Find where the given text appears and provide that cell's center as (x, y) coordinate. 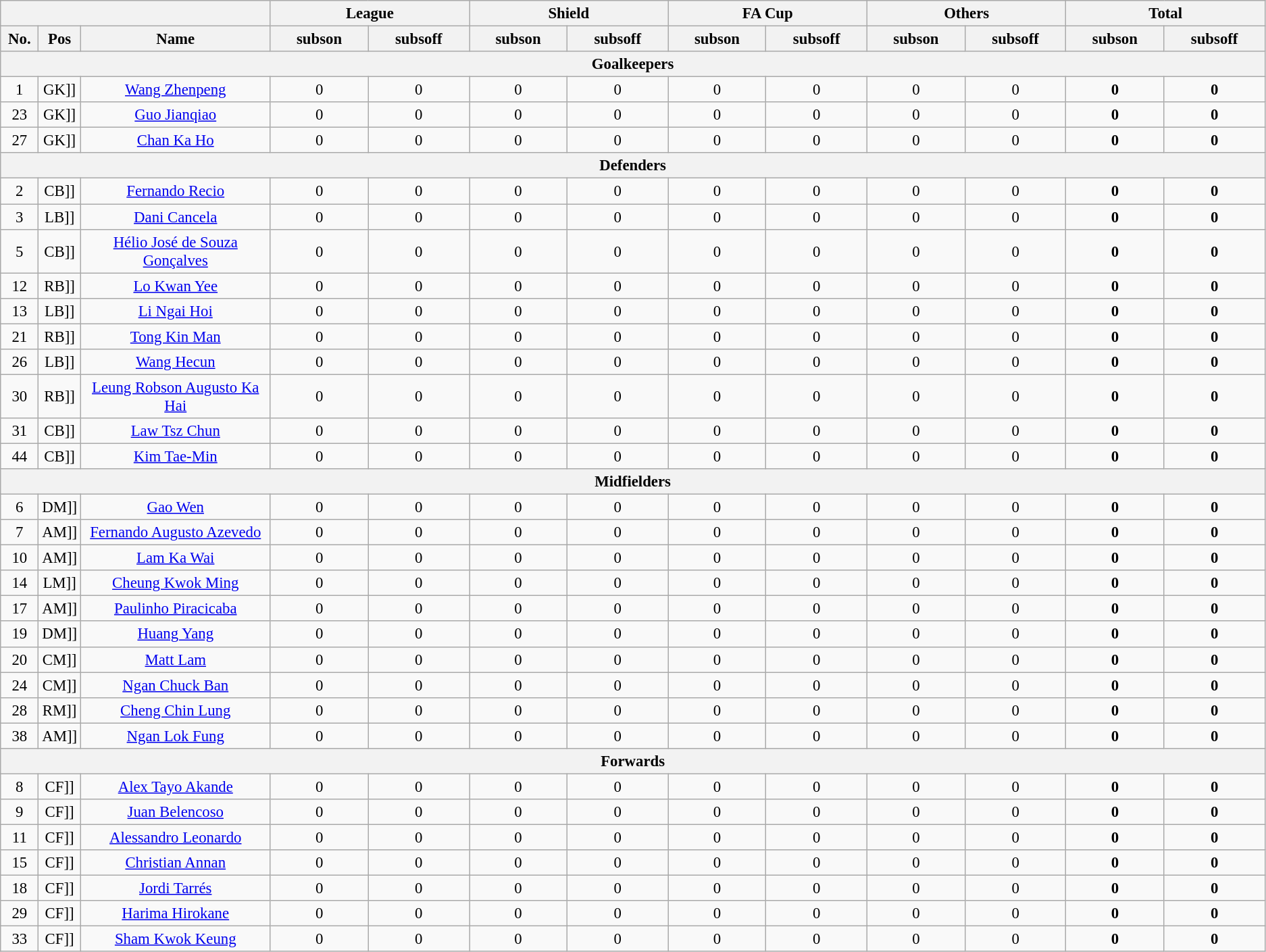
Name (176, 39)
League (370, 14)
Lo Kwan Yee (176, 286)
31 (20, 431)
Wang Zhenpeng (176, 90)
44 (20, 456)
Gao Wen (176, 507)
23 (20, 115)
26 (20, 362)
20 (20, 659)
Jordi Tarrés (176, 888)
24 (20, 685)
Chan Ka Ho (176, 141)
5 (20, 251)
Defenders (633, 166)
12 (20, 286)
Shield (569, 14)
Wang Hecun (176, 362)
Ngan Lok Fung (176, 736)
Leung Robson Augusto Ka Hai (176, 396)
10 (20, 558)
Pos (59, 39)
15 (20, 863)
Dani Cancela (176, 217)
28 (20, 710)
RM]] (59, 710)
33 (20, 939)
Others (966, 14)
Cheng Chin Lung (176, 710)
FA Cup (767, 14)
9 (20, 812)
29 (20, 913)
30 (20, 396)
Forwards (633, 761)
Guo Jianqiao (176, 115)
Cheung Kwok Ming (176, 583)
Law Tsz Chun (176, 431)
Sham Kwok Keung (176, 939)
Christian Annan (176, 863)
Ngan Chuck Ban (176, 685)
Tong Kin Man (176, 336)
Matt Lam (176, 659)
Hélio José de Souza Gonçalves (176, 251)
1 (20, 90)
No. (20, 39)
Midfielders (633, 482)
27 (20, 141)
19 (20, 634)
38 (20, 736)
Alessandro Leonardo (176, 837)
2 (20, 191)
8 (20, 786)
Harima Hirokane (176, 913)
LM]] (59, 583)
Fernando Augusto Azevedo (176, 532)
Li Ngai Hoi (176, 311)
Huang Yang (176, 634)
7 (20, 532)
Fernando Recio (176, 191)
Juan Belencoso (176, 812)
13 (20, 311)
Paulinho Piracicaba (176, 609)
17 (20, 609)
Lam Ka Wai (176, 558)
14 (20, 583)
18 (20, 888)
Goalkeepers (633, 64)
Kim Tae-Min (176, 456)
11 (20, 837)
6 (20, 507)
Alex Tayo Akande (176, 786)
Total (1166, 14)
21 (20, 336)
3 (20, 217)
